Determine the (x, y) coordinate at the center of the cell enclosing the given text.  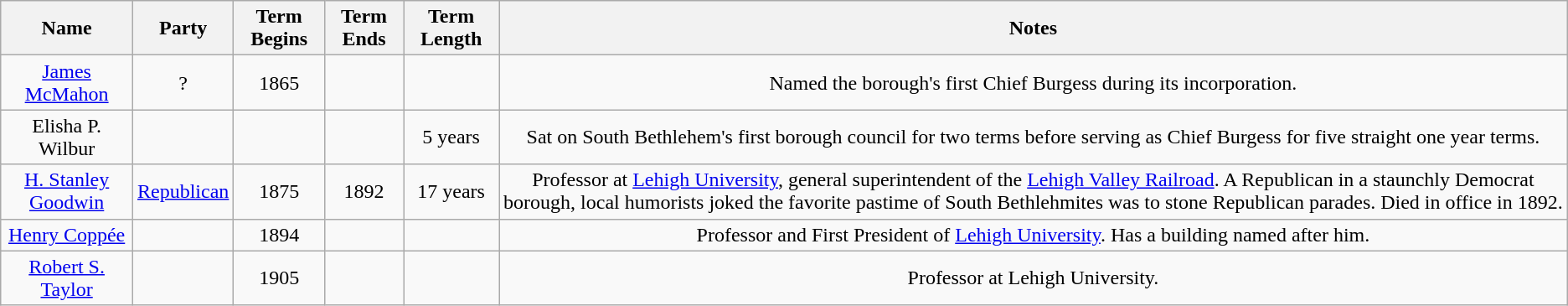
1875 (280, 191)
Republican (183, 191)
Term Length (451, 29)
? (183, 82)
Professor and First President of Lehigh University. Has a building named after him. (1034, 235)
5 years (451, 137)
Robert S. Taylor (67, 278)
Term Begins (280, 29)
Elisha P. Wilbur (67, 137)
Professor at Lehigh University. (1034, 278)
Notes (1034, 29)
Named the borough's first Chief Burgess during its incorporation. (1034, 82)
1894 (280, 235)
Party (183, 29)
H. Stanley Goodwin (67, 191)
James McMahon (67, 82)
Sat on South Bethlehem's first borough council for two terms before serving as Chief Burgess for five straight one year terms. (1034, 137)
17 years (451, 191)
Term Ends (364, 29)
1865 (280, 82)
Name (67, 29)
Henry Coppée (67, 235)
1892 (364, 191)
1905 (280, 278)
